Find where the given text appears and provide that cell's center as [X, Y] coordinate. 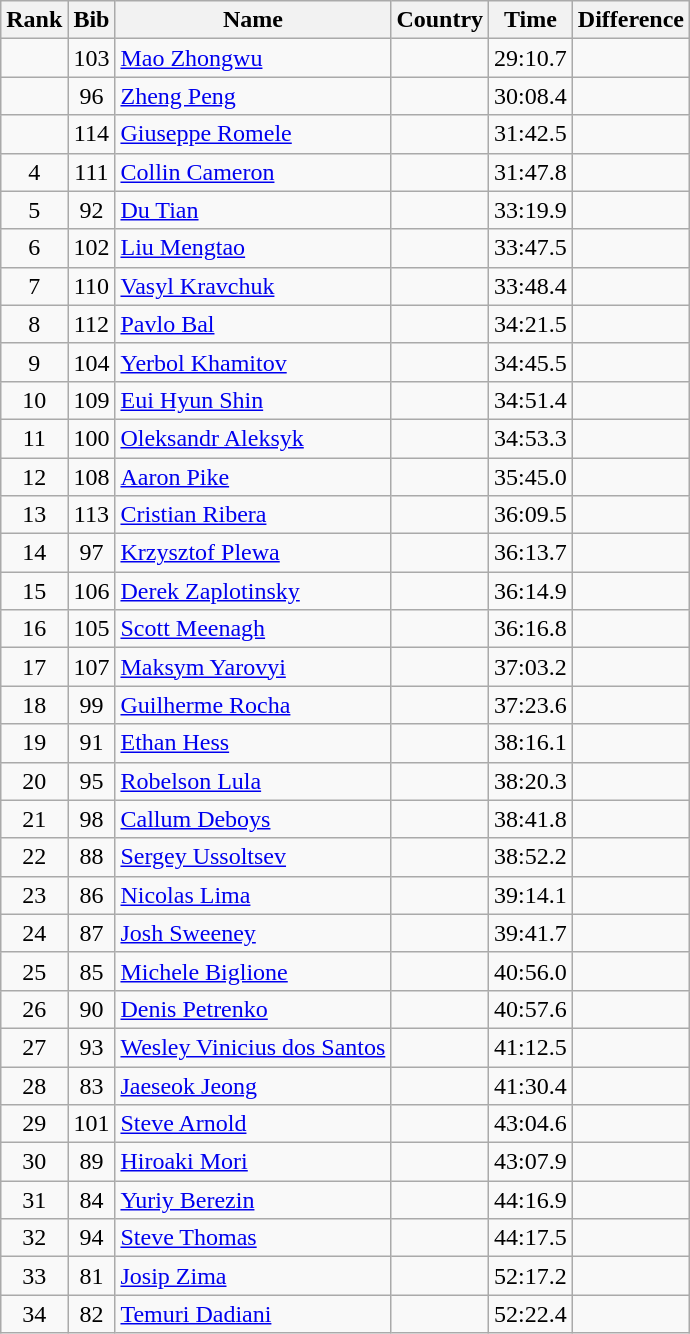
Steve Thomas [253, 1238]
107 [92, 667]
39:41.7 [531, 933]
Jaeseok Jeong [253, 1085]
113 [92, 515]
28 [34, 1085]
41:30.4 [531, 1085]
Krzysztof Plewa [253, 553]
Callum Deboys [253, 819]
36:14.9 [531, 591]
44:17.5 [531, 1238]
Pavlo Bal [253, 324]
34:53.3 [531, 438]
26 [34, 1009]
37:23.6 [531, 705]
Oleksandr Aleksyk [253, 438]
36:16.8 [531, 629]
86 [92, 895]
Ethan Hess [253, 743]
114 [92, 134]
Name [253, 20]
97 [92, 553]
38:41.8 [531, 819]
103 [92, 58]
52:17.2 [531, 1276]
10 [34, 400]
95 [92, 781]
Josip Zima [253, 1276]
109 [92, 400]
5 [34, 210]
Mao Zhongwu [253, 58]
102 [92, 248]
8 [34, 324]
94 [92, 1238]
108 [92, 477]
Yerbol Khamitov [253, 362]
89 [92, 1162]
Liu Mengtao [253, 248]
Difference [630, 20]
39:14.1 [531, 895]
96 [92, 96]
112 [92, 324]
106 [92, 591]
Aaron Pike [253, 477]
34:45.5 [531, 362]
15 [34, 591]
36:09.5 [531, 515]
40:56.0 [531, 971]
Giuseppe Romele [253, 134]
20 [34, 781]
Michele Biglione [253, 971]
111 [92, 172]
30:08.4 [531, 96]
84 [92, 1200]
Zheng Peng [253, 96]
16 [34, 629]
Yuriy Berezin [253, 1200]
29:10.7 [531, 58]
31:42.5 [531, 134]
91 [92, 743]
38:20.3 [531, 781]
Temuri Dadiani [253, 1314]
100 [92, 438]
Sergey Ussoltsev [253, 857]
Robelson Lula [253, 781]
34:21.5 [531, 324]
35:45.0 [531, 477]
Steve Arnold [253, 1124]
9 [34, 362]
33:47.5 [531, 248]
13 [34, 515]
Collin Cameron [253, 172]
23 [34, 895]
21 [34, 819]
Vasyl Kravchuk [253, 286]
93 [92, 1047]
83 [92, 1085]
99 [92, 705]
12 [34, 477]
4 [34, 172]
Country [440, 20]
98 [92, 819]
41:12.5 [531, 1047]
34:51.4 [531, 400]
Maksym Yarovyi [253, 667]
101 [92, 1124]
90 [92, 1009]
81 [92, 1276]
17 [34, 667]
Cristian Ribera [253, 515]
29 [34, 1124]
Wesley Vinicius dos Santos [253, 1047]
Bib [92, 20]
92 [92, 210]
31 [34, 1200]
33:48.4 [531, 286]
25 [34, 971]
Hiroaki Mori [253, 1162]
34 [34, 1314]
88 [92, 857]
33 [34, 1276]
30 [34, 1162]
43:07.9 [531, 1162]
14 [34, 553]
105 [92, 629]
Derek Zaplotinsky [253, 591]
110 [92, 286]
87 [92, 933]
22 [34, 857]
27 [34, 1047]
11 [34, 438]
Nicolas Lima [253, 895]
18 [34, 705]
Du Tian [253, 210]
40:57.6 [531, 1009]
38:16.1 [531, 743]
6 [34, 248]
43:04.6 [531, 1124]
37:03.2 [531, 667]
85 [92, 971]
104 [92, 362]
Josh Sweeney [253, 933]
Guilherme Rocha [253, 705]
19 [34, 743]
7 [34, 286]
Denis Petrenko [253, 1009]
Time [531, 20]
24 [34, 933]
38:52.2 [531, 857]
36:13.7 [531, 553]
Rank [34, 20]
44:16.9 [531, 1200]
31:47.8 [531, 172]
Scott Meenagh [253, 629]
33:19.9 [531, 210]
52:22.4 [531, 1314]
32 [34, 1238]
Eui Hyun Shin [253, 400]
82 [92, 1314]
